Detect which cell encompasses the target text, then output its [X, Y] center coordinate. 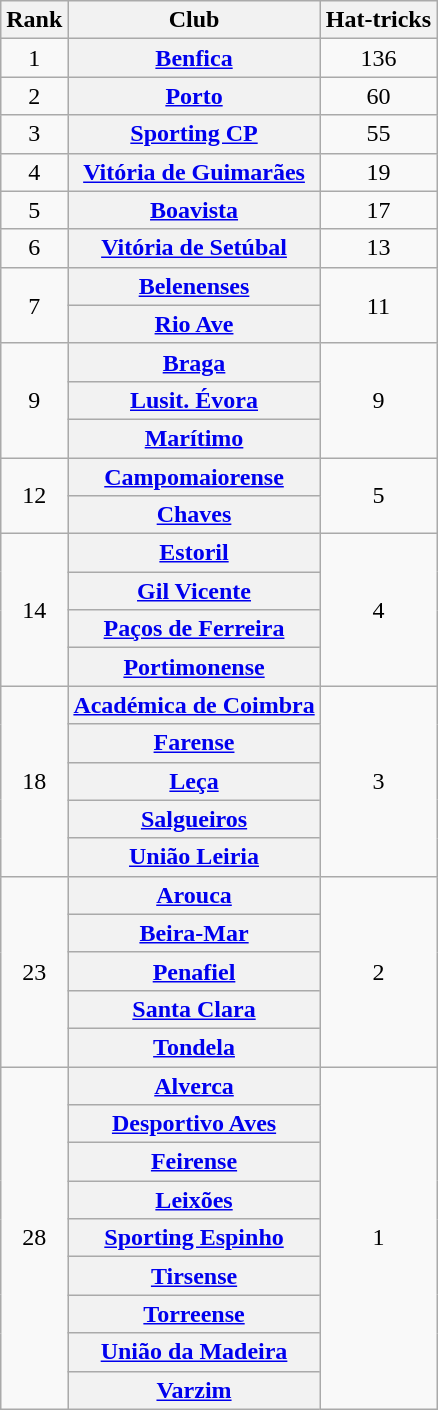
55 [378, 134]
Campomaiorense [194, 477]
12 [34, 496]
7 [34, 305]
Chaves [194, 515]
Sporting Espinho [194, 1238]
13 [378, 248]
União da Madeira [194, 1352]
28 [34, 1238]
Belenenses [194, 286]
Varzim [194, 1390]
Arouca [194, 895]
Portimonense [194, 667]
Sporting CP [194, 134]
Club [194, 20]
Boavista [194, 210]
Lusit. Évora [194, 400]
Penafiel [194, 971]
Académica de Coimbra [194, 705]
23 [34, 971]
Marítimo [194, 438]
11 [378, 305]
Alverca [194, 1085]
60 [378, 96]
Benfica [194, 58]
6 [34, 248]
17 [378, 210]
Porto [194, 96]
Braga [194, 362]
Paços de Ferreira [194, 629]
Santa Clara [194, 1009]
Rio Ave [194, 324]
Torreense [194, 1314]
136 [378, 58]
Rank [34, 20]
Beira-Mar [194, 933]
Farense [194, 743]
Gil Vicente [194, 591]
União Leiria [194, 857]
Hat-tricks [378, 20]
Tirsense [194, 1276]
Tondela [194, 1047]
Estoril [194, 553]
14 [34, 610]
Salgueiros [194, 819]
Vitória de Guimarães [194, 172]
Leça [194, 781]
Vitória de Setúbal [194, 248]
18 [34, 781]
19 [378, 172]
Desportivo Aves [194, 1124]
Feirense [194, 1162]
Leixões [194, 1200]
